From the cell containing the given text, extract its center point as [x, y] coordinate. 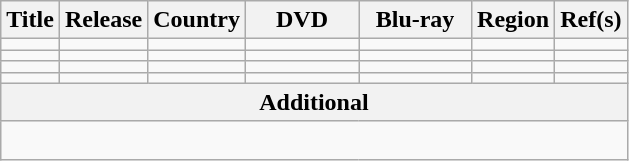
Ref(s) [591, 20]
Country [197, 20]
DVD [302, 20]
Blu-ray [416, 20]
Additional [314, 102]
Release [103, 20]
Title [30, 20]
Region [514, 20]
